Return the [x, y] coordinate for the center point of the cell that contains the specified text.  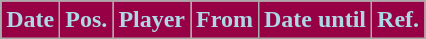
Date until [314, 20]
Player [152, 20]
Ref. [398, 20]
Pos. [86, 20]
From [225, 20]
Date [30, 20]
